Return (x, y) of the center of cell containing provided text 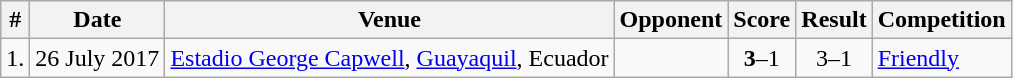
Opponent (671, 20)
26 July 2017 (98, 58)
Friendly (942, 58)
Estadio George Capwell, Guayaquil, Ecuador (390, 58)
Date (98, 20)
1. (16, 58)
Score (762, 20)
Competition (942, 20)
Venue (390, 20)
# (16, 20)
Result (834, 20)
